Pinpoint the cell where the given text exists, returning its (x, y) midpoint coordinate. 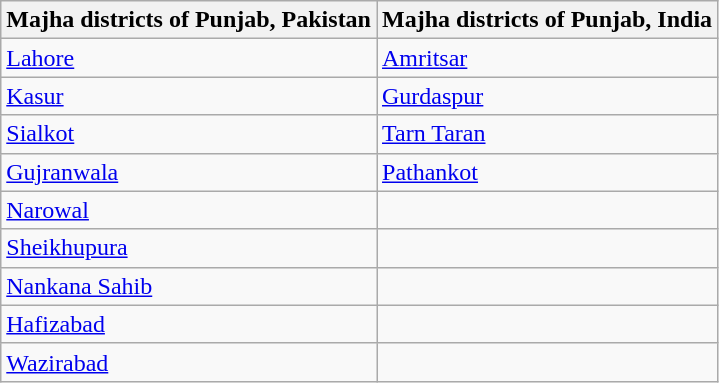
Narowal (189, 210)
Wazirabad (189, 362)
Majha districts of Punjab, Pakistan (189, 20)
Nankana Sahib (189, 286)
Lahore (189, 58)
Kasur (189, 96)
Gurdaspur (546, 96)
Sialkot (189, 134)
Pathankot (546, 172)
Amritsar (546, 58)
Hafizabad (189, 324)
Tarn Taran (546, 134)
Gujranwala (189, 172)
Sheikhupura (189, 248)
Majha districts of Punjab, India (546, 20)
